Extract the (X, Y) coordinate from the center of the cell holding the provided text.  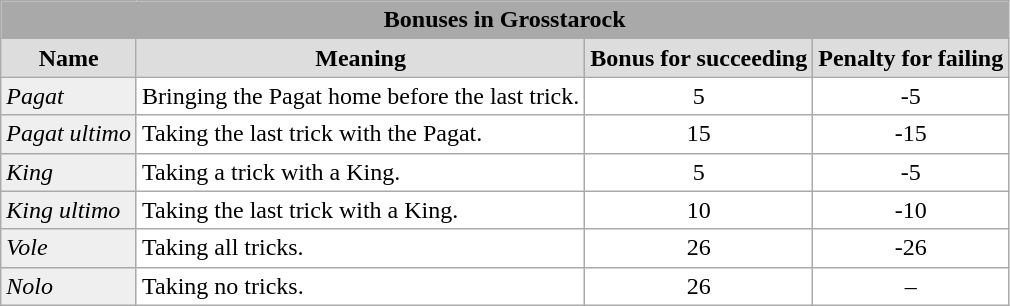
Pagat (69, 96)
Pagat ultimo (69, 134)
Name (69, 58)
– (911, 286)
Bonus for succeeding (699, 58)
-15 (911, 134)
King (69, 172)
Penalty for failing (911, 58)
Taking the last trick with a King. (360, 210)
-10 (911, 210)
10 (699, 210)
Vole (69, 248)
Meaning (360, 58)
Bonuses in Grosstarock (505, 20)
15 (699, 134)
Taking no tricks. (360, 286)
Bringing the Pagat home before the last trick. (360, 96)
-26 (911, 248)
Taking all tricks. (360, 248)
Taking a trick with a King. (360, 172)
King ultimo (69, 210)
Taking the last trick with the Pagat. (360, 134)
Nolo (69, 286)
